Return the [X, Y] coordinate for the center point of the cell that contains the specified text.  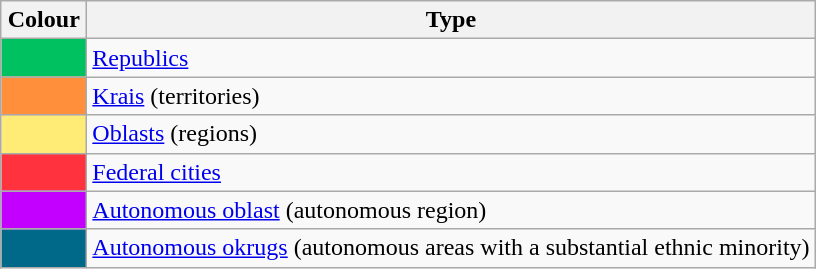
Oblasts (regions) [451, 134]
Federal cities [451, 172]
Republics [451, 58]
Krais (territories) [451, 96]
Autonomous okrugs (autonomous areas with a substantial ethnic minority) [451, 248]
Type [451, 20]
Colour [44, 20]
Autonomous oblast (autonomous region) [451, 210]
